Search for the cell housing the specified text and yield its [x, y] center coordinate. 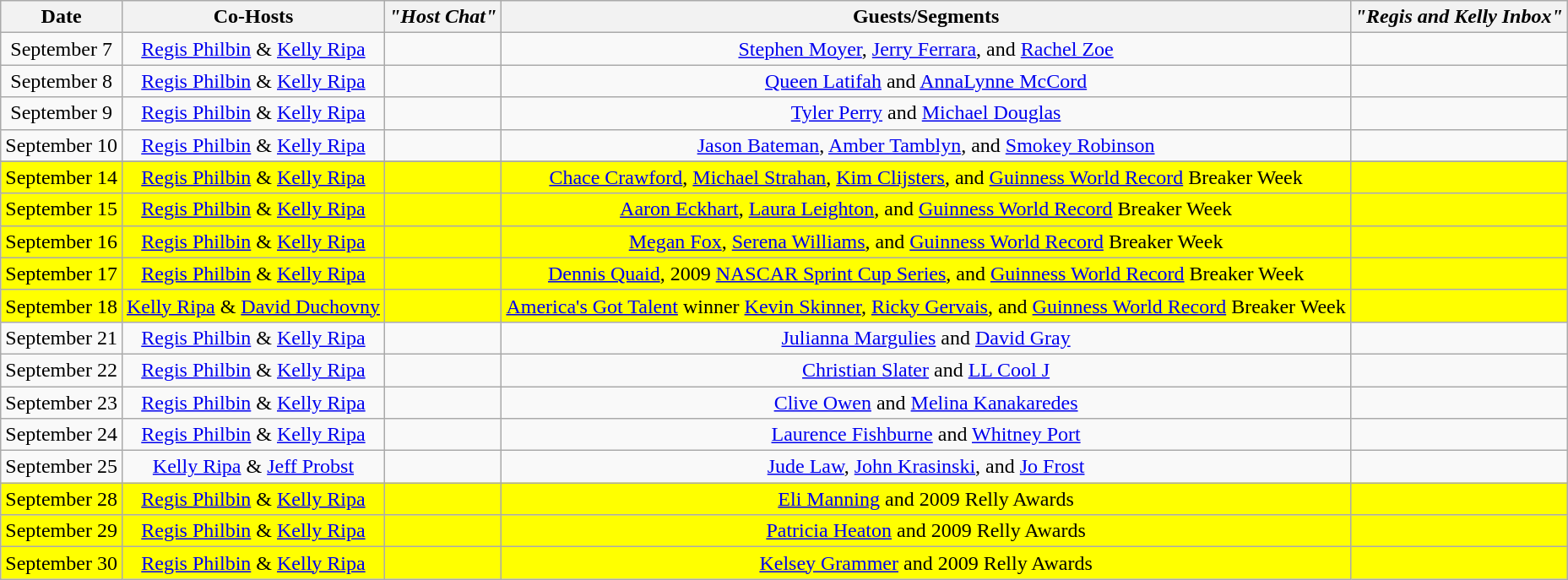
Kelly Ripa & David Duchovny [253, 306]
"Regis and Kelly Inbox" [1459, 17]
September 21 [62, 338]
September 8 [62, 81]
September 25 [62, 467]
September 29 [62, 531]
September 17 [62, 274]
September 16 [62, 241]
Guests/Segments [925, 17]
Patricia Heaton and 2009 Relly Awards [925, 531]
September 24 [62, 435]
Julianna Margulies and David Gray [925, 338]
Aaron Eckhart, Laura Leighton, and Guinness World Record Breaker Week [925, 209]
Co-Hosts [253, 17]
Megan Fox, Serena Williams, and Guinness World Record Breaker Week [925, 241]
September 18 [62, 306]
September 10 [62, 145]
Eli Manning and 2009 Relly Awards [925, 499]
September 9 [62, 113]
Jude Law, John Krasinski, and Jo Frost [925, 467]
September 30 [62, 563]
America's Got Talent winner Kevin Skinner, Ricky Gervais, and Guinness World Record Breaker Week [925, 306]
Kelsey Grammer and 2009 Relly Awards [925, 563]
Queen Latifah and AnnaLynne McCord [925, 81]
Christian Slater and LL Cool J [925, 370]
September 28 [62, 499]
"Host Chat" [442, 17]
Date [62, 17]
Dennis Quaid, 2009 NASCAR Sprint Cup Series, and Guinness World Record Breaker Week [925, 274]
Kelly Ripa & Jeff Probst [253, 467]
Tyler Perry and Michael Douglas [925, 113]
September 15 [62, 209]
September 14 [62, 177]
Laurence Fishburne and Whitney Port [925, 435]
Chace Crawford, Michael Strahan, Kim Clijsters, and Guinness World Record Breaker Week [925, 177]
Jason Bateman, Amber Tamblyn, and Smokey Robinson [925, 145]
September 23 [62, 403]
September 7 [62, 49]
Clive Owen and Melina Kanakaredes [925, 403]
September 22 [62, 370]
Stephen Moyer, Jerry Ferrara, and Rachel Zoe [925, 49]
